For the text-containing cell, return its midpoint in [x, y] coordinate format. 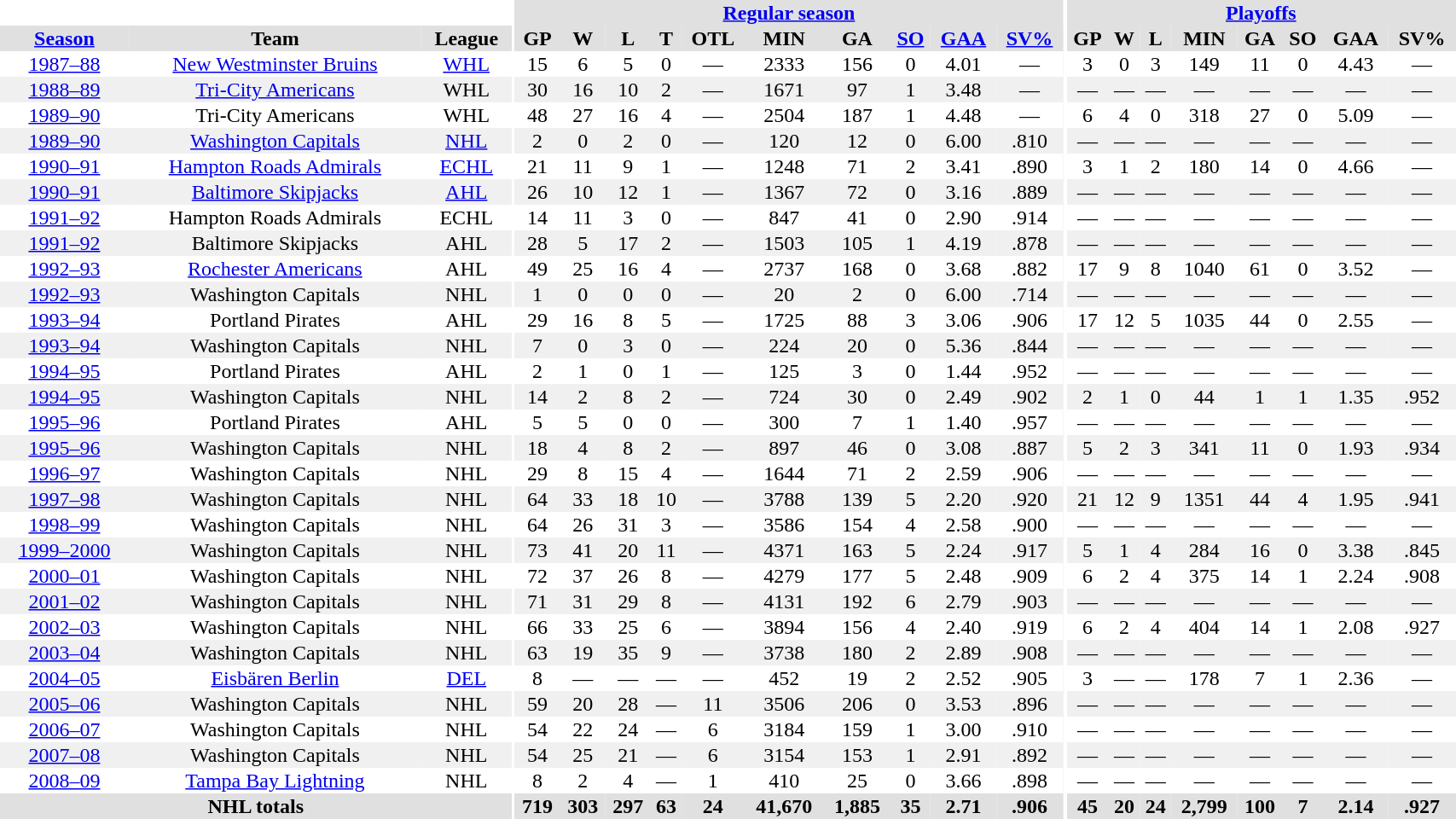
Rochester Americans [275, 269]
.920 [1030, 499]
3738 [784, 653]
2007–08 [65, 755]
2,799 [1204, 806]
2.91 [964, 755]
163 [856, 550]
48 [537, 115]
284 [1204, 550]
4.19 [964, 243]
1996–97 [65, 473]
2.58 [964, 525]
719 [537, 806]
.882 [1030, 269]
.957 [1030, 422]
100 [1261, 806]
.896 [1030, 704]
125 [784, 371]
2.52 [964, 678]
2737 [784, 269]
1503 [784, 243]
.878 [1030, 243]
300 [784, 422]
.914 [1030, 218]
.890 [1030, 166]
2333 [784, 64]
2.40 [964, 627]
4.01 [964, 64]
.909 [1030, 576]
178 [1204, 678]
New Westminster Bruins [275, 64]
.714 [1030, 294]
2.55 [1356, 320]
105 [856, 243]
4279 [784, 576]
88 [856, 320]
.887 [1030, 448]
2.20 [964, 499]
3.08 [964, 448]
2002–03 [65, 627]
1.35 [1356, 397]
.900 [1030, 525]
3.06 [964, 320]
2504 [784, 115]
1725 [784, 320]
Team [275, 38]
1040 [1204, 269]
159 [856, 729]
2005–06 [65, 704]
2.49 [964, 397]
341 [1204, 448]
224 [784, 346]
318 [1204, 115]
37 [583, 576]
847 [784, 218]
1998–99 [65, 525]
3788 [784, 499]
1.44 [964, 371]
3.38 [1356, 550]
2.48 [964, 576]
.910 [1030, 729]
1.95 [1356, 499]
897 [784, 448]
22 [583, 729]
3.41 [964, 166]
410 [784, 781]
153 [856, 755]
.845 [1423, 550]
3.48 [964, 90]
2.14 [1356, 806]
2001–02 [65, 601]
2.36 [1356, 678]
404 [1204, 627]
Eisbären Berlin [275, 678]
73 [537, 550]
3154 [784, 755]
3506 [784, 704]
2003–04 [65, 653]
4.43 [1356, 64]
1987–88 [65, 64]
.917 [1030, 550]
3.66 [964, 781]
1671 [784, 90]
1.93 [1356, 448]
4131 [784, 601]
49 [537, 269]
OTL [713, 38]
61 [1261, 269]
3.53 [964, 704]
2000–01 [65, 576]
1997–98 [65, 499]
3.16 [964, 192]
375 [1204, 576]
1,885 [856, 806]
2.08 [1356, 627]
4.48 [964, 115]
2.59 [964, 473]
3.52 [1356, 269]
.810 [1030, 141]
1999–2000 [65, 550]
3894 [784, 627]
1644 [784, 473]
97 [856, 90]
187 [856, 115]
452 [784, 678]
2.90 [964, 218]
1248 [784, 166]
Tampa Bay Lightning [275, 781]
1988–89 [65, 90]
206 [856, 704]
DEL [467, 678]
3.00 [964, 729]
.889 [1030, 192]
154 [856, 525]
NHL totals [256, 806]
.905 [1030, 678]
2004–05 [65, 678]
5.09 [1356, 115]
1367 [784, 192]
2008–09 [65, 781]
T [667, 38]
Playoffs [1261, 13]
168 [856, 269]
192 [856, 601]
120 [784, 141]
303 [583, 806]
2.89 [964, 653]
.941 [1423, 499]
.898 [1030, 781]
59 [537, 704]
2006–07 [65, 729]
.903 [1030, 601]
297 [628, 806]
66 [537, 627]
3184 [784, 729]
4.66 [1356, 166]
5.36 [964, 346]
Regular season [790, 13]
.919 [1030, 627]
177 [856, 576]
Season [65, 38]
149 [1204, 64]
139 [856, 499]
.902 [1030, 397]
2.79 [964, 601]
.844 [1030, 346]
.892 [1030, 755]
.934 [1423, 448]
41,670 [784, 806]
2.71 [964, 806]
3586 [784, 525]
1.40 [964, 422]
45 [1087, 806]
724 [784, 397]
1351 [1204, 499]
4371 [784, 550]
1035 [1204, 320]
46 [856, 448]
3.68 [964, 269]
League [467, 38]
